Capture the cell that displays the provided text and extract its [X, Y] central coordinate. 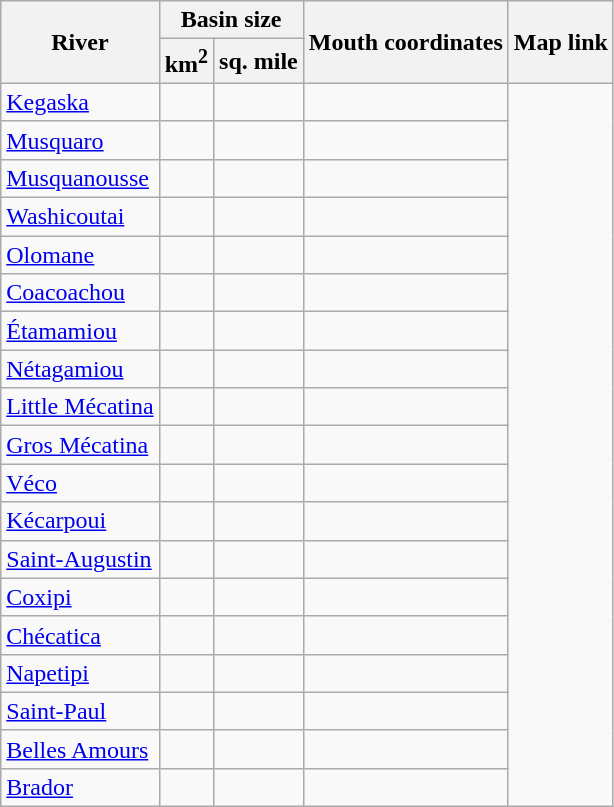
Saint-Augustin [80, 559]
Étamamiou [80, 331]
Little Mécatina [80, 407]
km2 [186, 62]
sq. mile [259, 62]
Coacoachou [80, 293]
Chécatica [80, 635]
Map link [560, 42]
Nétagamiou [80, 369]
Basin size [231, 20]
Brador [80, 787]
Mouth coordinates [406, 42]
Napetipi [80, 673]
Musquaro [80, 140]
Belles Amours [80, 749]
Gros Mécatina [80, 445]
Véco [80, 483]
Olomane [80, 255]
Kécarpoui [80, 521]
Saint-Paul [80, 711]
River [80, 42]
Coxipi [80, 597]
Kegaska [80, 102]
Washicoutai [80, 217]
Musquanousse [80, 178]
